Output the (x, y) coordinate of the center of the cell containing the given text.  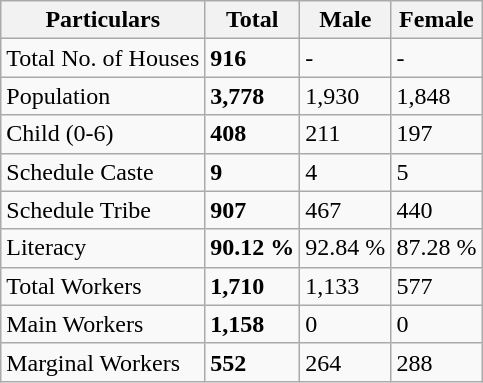
Male (346, 20)
Main Workers (103, 324)
1,848 (436, 96)
Particulars (103, 20)
1,710 (252, 286)
9 (252, 172)
907 (252, 210)
4 (346, 172)
577 (436, 286)
5 (436, 172)
87.28 % (436, 248)
1,158 (252, 324)
90.12 % (252, 248)
916 (252, 58)
Schedule Tribe (103, 210)
467 (346, 210)
Schedule Caste (103, 172)
Literacy (103, 248)
Female (436, 20)
Total Workers (103, 286)
Total No. of Houses (103, 58)
288 (436, 362)
92.84 % (346, 248)
197 (436, 134)
408 (252, 134)
552 (252, 362)
1,133 (346, 286)
211 (346, 134)
Marginal Workers (103, 362)
264 (346, 362)
Population (103, 96)
440 (436, 210)
Child (0-6) (103, 134)
1,930 (346, 96)
Total (252, 20)
3,778 (252, 96)
